Return the [X, Y] coordinate for the center point of the cell that contains the specified text.  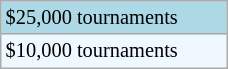
$25,000 tournaments [114, 17]
$10,000 tournaments [114, 51]
